Provide the [x, y] coordinate of the cell's center where the given text is located.  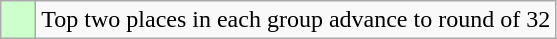
Top two places in each group advance to round of 32 [296, 20]
